Detect which cell encompasses the target text, then output its [x, y] center coordinate. 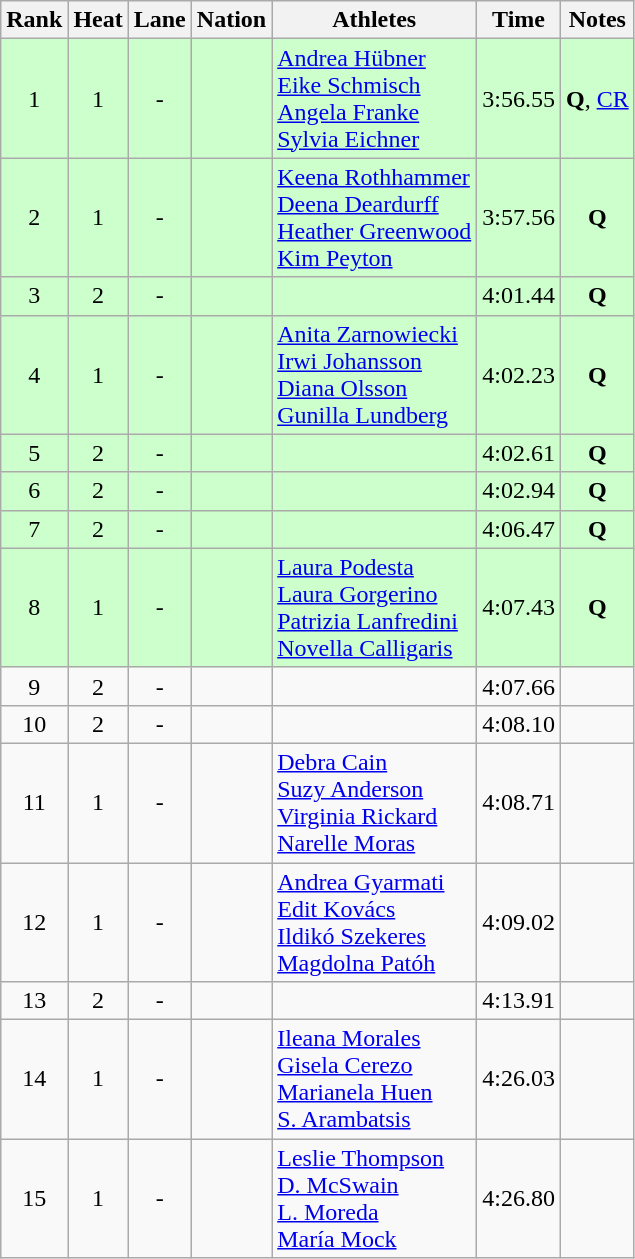
Rank [34, 20]
3:56.55 [519, 98]
Notes [597, 20]
4:02.23 [519, 374]
Lane [160, 20]
Q, CR [597, 98]
4:08.71 [519, 802]
4:01.44 [519, 296]
Nation [231, 20]
Athletes [374, 20]
9 [34, 686]
Time [519, 20]
4:09.02 [519, 922]
4:08.10 [519, 724]
4:06.47 [519, 529]
13 [34, 1001]
4 [34, 374]
3 [34, 296]
4:02.61 [519, 453]
Debra CainSuzy AndersonVirginia RickardNarelle Moras [374, 802]
7 [34, 529]
4:26.80 [519, 1198]
Andrea GyarmatiEdit KovácsIldikó SzekeresMagdolna Patóh [374, 922]
Andrea HübnerEike SchmischAngela FrankeSylvia Eichner [374, 98]
10 [34, 724]
Leslie ThompsonD. McSwainL. MoredaMaría Mock [374, 1198]
11 [34, 802]
12 [34, 922]
6 [34, 491]
4:07.66 [519, 686]
4:02.94 [519, 491]
Heat [98, 20]
8 [34, 608]
Anita ZarnowieckiIrwi JohanssonDiana OlssonGunilla Lundberg [374, 374]
Laura PodestaLaura GorgerinoPatrizia LanfrediniNovella Calligaris [374, 608]
14 [34, 1080]
5 [34, 453]
4:07.43 [519, 608]
Ileana MoralesGisela CerezoMarianela HuenS. Arambatsis [374, 1080]
15 [34, 1198]
4:13.91 [519, 1001]
4:26.03 [519, 1080]
Keena RothhammerDeena DeardurffHeather GreenwoodKim Peyton [374, 218]
3:57.56 [519, 218]
